Scan for the cell matching the given text and deliver its (x, y) coordinate at center. 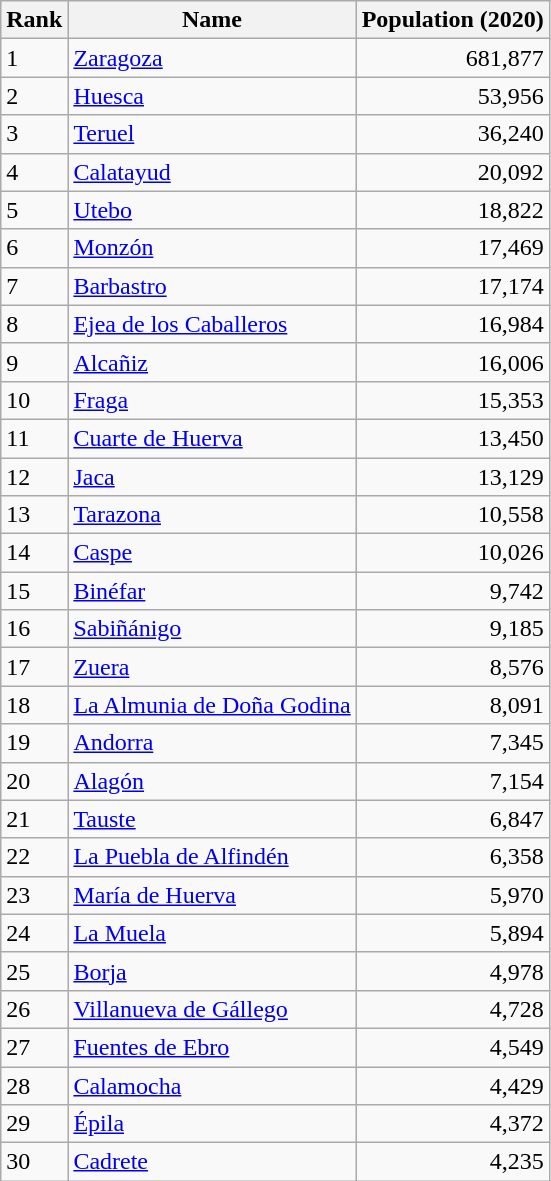
15,353 (452, 400)
Rank (34, 20)
9 (34, 362)
Jaca (212, 477)
7 (34, 286)
2 (34, 96)
Villanueva de Gállego (212, 1009)
Name (212, 20)
Monzón (212, 248)
1 (34, 58)
53,956 (452, 96)
Binéfar (212, 591)
11 (34, 438)
Fuentes de Ebro (212, 1047)
7,154 (452, 781)
4,978 (452, 971)
14 (34, 553)
Cuarte de Huerva (212, 438)
4 (34, 172)
Alagón (212, 781)
20,092 (452, 172)
23 (34, 895)
30 (34, 1162)
9,742 (452, 591)
Fraga (212, 400)
10 (34, 400)
Teruel (212, 134)
17,469 (452, 248)
Ejea de los Caballeros (212, 324)
681,877 (452, 58)
17,174 (452, 286)
16,984 (452, 324)
18,822 (452, 210)
10,026 (452, 553)
Tarazona (212, 515)
6,847 (452, 819)
5,894 (452, 933)
26 (34, 1009)
22 (34, 857)
36,240 (452, 134)
Cadrete (212, 1162)
17 (34, 667)
28 (34, 1085)
21 (34, 819)
La Muela (212, 933)
25 (34, 971)
Huesca (212, 96)
5,970 (452, 895)
Barbastro (212, 286)
18 (34, 705)
Calamocha (212, 1085)
5 (34, 210)
15 (34, 591)
16 (34, 629)
4,549 (452, 1047)
27 (34, 1047)
19 (34, 743)
4,429 (452, 1085)
Population (2020) (452, 20)
Sabiñánigo (212, 629)
4,372 (452, 1124)
8,091 (452, 705)
Alcañiz (212, 362)
6,358 (452, 857)
20 (34, 781)
María de Huerva (212, 895)
6 (34, 248)
Épila (212, 1124)
4,728 (452, 1009)
13,129 (452, 477)
24 (34, 933)
Tauste (212, 819)
10,558 (452, 515)
7,345 (452, 743)
Andorra (212, 743)
La Puebla de Alfindén (212, 857)
Zuera (212, 667)
Zaragoza (212, 58)
13 (34, 515)
Utebo (212, 210)
16,006 (452, 362)
4,235 (452, 1162)
29 (34, 1124)
8 (34, 324)
9,185 (452, 629)
Caspe (212, 553)
Calatayud (212, 172)
La Almunia de Doña Godina (212, 705)
12 (34, 477)
Borja (212, 971)
13,450 (452, 438)
8,576 (452, 667)
3 (34, 134)
